Detect which cell encompasses the target text, then output its (x, y) center coordinate. 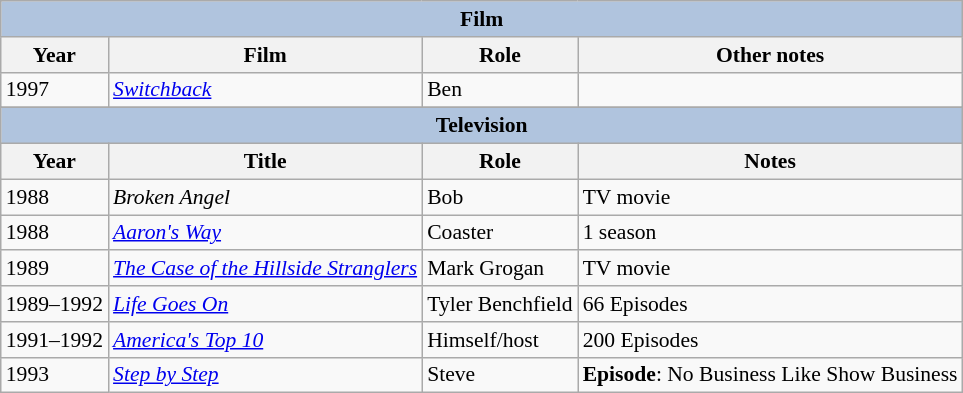
Notes (770, 162)
Life Goes On (265, 304)
Tyler Benchfield (500, 304)
66 Episodes (770, 304)
Steve (500, 375)
1989–1992 (54, 304)
America's Top 10 (265, 340)
Broken Angel (265, 197)
Switchback (265, 90)
Episode: No Business Like Show Business (770, 375)
1993 (54, 375)
Step by Step (265, 375)
1991–1992 (54, 340)
The Case of the Hillside Stranglers (265, 269)
Coaster (500, 233)
Title (265, 162)
Bob (500, 197)
Other notes (770, 55)
Himself/host (500, 340)
Ben (500, 90)
200 Episodes (770, 340)
Aaron's Way (265, 233)
1989 (54, 269)
1997 (54, 90)
Mark Grogan (500, 269)
Television (482, 126)
1 season (770, 233)
